Capture the cell that displays the provided text and extract its [X, Y] central coordinate. 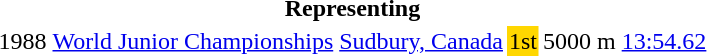
World Junior Championships [193, 41]
1st [522, 41]
Sudbury, Canada [422, 41]
5000 m [580, 41]
